Return [X, Y] of the center of cell containing provided text 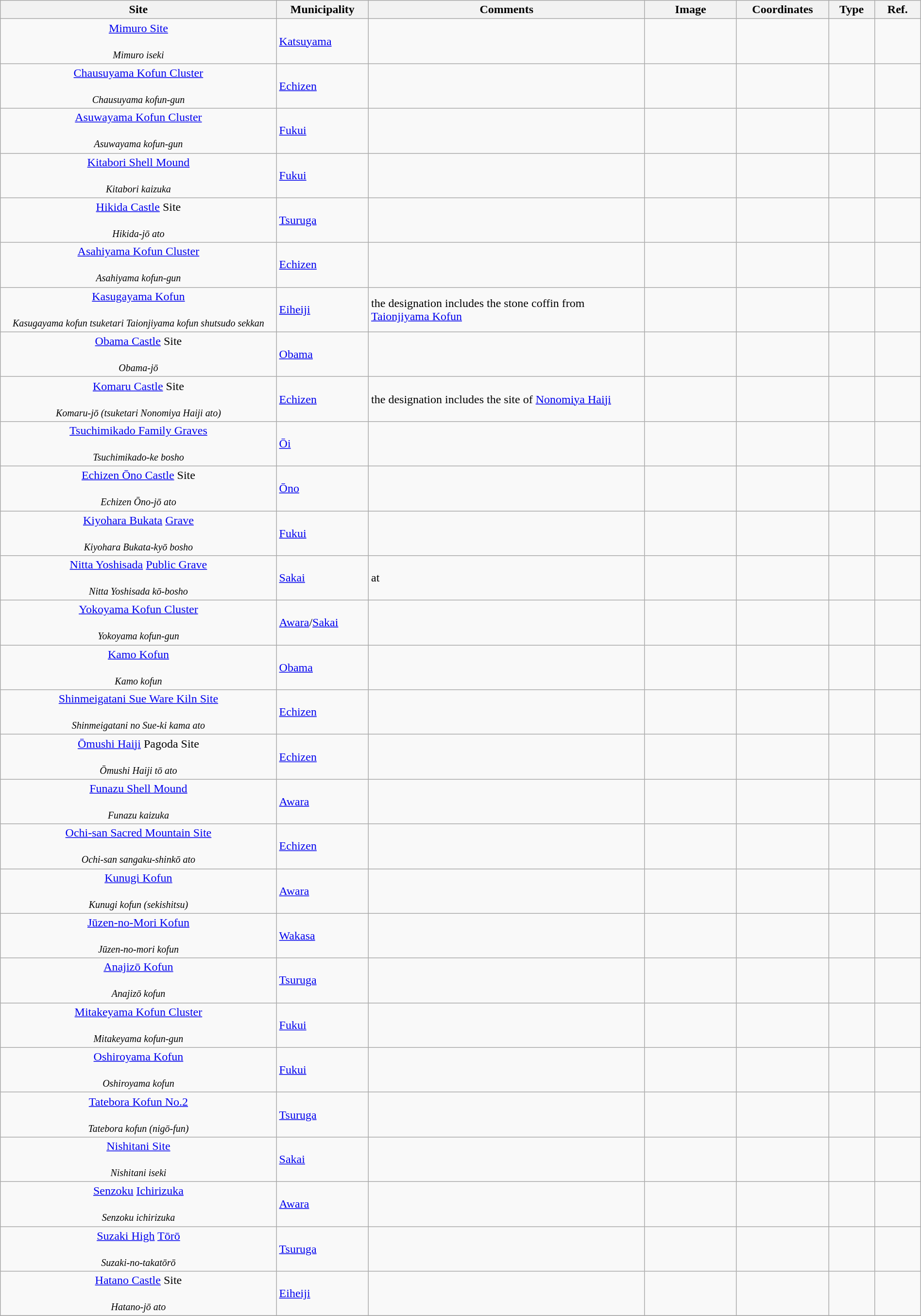
Jūzen-no-Mori KofunJūzen-no-mori kofun [138, 936]
Hatano Castle SiteHatano-jō ato [138, 1294]
Site [138, 10]
Ref. [898, 10]
Tsuchimikado Family GravesTsuchimikado-ke bosho [138, 444]
Katsuyama [323, 41]
Nitta Yoshisada Public GraveNitta Yoshisada kō-bosho [138, 578]
Image [691, 10]
Municipality [323, 10]
Komaru Castle SiteKomaru-jō (tsuketari Nonomiya Haiji ato) [138, 399]
Kitabori Shell MoundKitabori kaizuka [138, 175]
Type [852, 10]
Hikida Castle SiteHikida-jō ato [138, 220]
Wakasa [323, 936]
Chausuyama Kofun ClusterChausuyama kofun-gun [138, 86]
Ochi-san Sacred Mountain SiteOchi-san sangaku-shinkō ato [138, 846]
at [507, 578]
Nishitani SiteNishitani iseki [138, 1159]
the designation includes the site of Nonomiya Haiji [507, 399]
the designation includes the stone coffin from Taionjiyama Kofun [507, 309]
Kasugayama KofunKasugayama kofun tsuketari Taionjiyama kofun shutsudo sekkan [138, 309]
Funazu Shell MoundFunazu kaizuka [138, 802]
Mitakeyama Kofun ClusterMitakeyama kofun-gun [138, 1025]
Ōno [323, 488]
Coordinates [782, 10]
Tatebora Kofun No.2Tatebora kofun (nigō-fun) [138, 1114]
Senzoku IchirizukaSenzoku ichirizuka [138, 1204]
Ōi [323, 444]
Mimuro SiteMimuro iseki [138, 41]
Asahiyama Kofun ClusterAsahiyama kofun-gun [138, 265]
Oshiroyama KofunOshiroyama kofun [138, 1070]
Kunugi KofunKunugi kofun (sekishitsu) [138, 891]
Shinmeigatani Sue Ware Kiln SiteShinmeigatani no Sue-ki kama ato [138, 712]
Kamo KofunKamo kofun [138, 667]
Suzaki High TōrōSuzaki-no-takatōrō [138, 1248]
Anajizō KofunAnajizō kofun [138, 980]
Kiyohara Bukata GraveKiyohara Bukata-kyō bosho [138, 533]
Echizen Ōno Castle SiteEchizen Ōno-jō ato [138, 488]
Comments [507, 10]
Asuwayama Kofun ClusterAsuwayama kofun-gun [138, 131]
Ōmushi Haiji Pagoda SiteŌmushi Haiji tō ato [138, 757]
Yokoyama Kofun ClusterYokoyama kofun-gun [138, 623]
Awara/Sakai [323, 623]
Obama Castle SiteObama-jō [138, 354]
